Return [X, Y] of the center of cell containing provided text 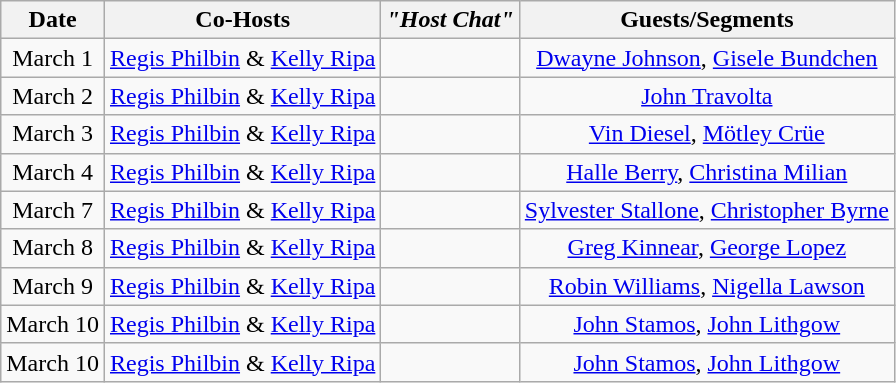
Halle Berry, Christina Milian [706, 172]
March 8 [53, 248]
Sylvester Stallone, Christopher Byrne [706, 210]
March 4 [53, 172]
"Host Chat" [450, 20]
Date [53, 20]
Robin Williams, Nigella Lawson [706, 286]
March 3 [53, 134]
John Travolta [706, 96]
March 1 [53, 58]
March 2 [53, 96]
Vin Diesel, Mötley Crüe [706, 134]
Guests/Segments [706, 20]
March 9 [53, 286]
Greg Kinnear, George Lopez [706, 248]
Co-Hosts [242, 20]
Dwayne Johnson, Gisele Bundchen [706, 58]
March 7 [53, 210]
